For the text-containing cell, return its midpoint in (X, Y) coordinate format. 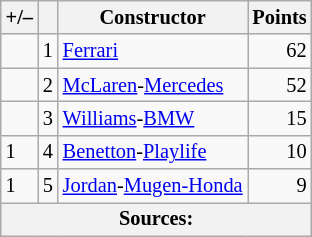
Williams-BMW (153, 118)
Points (280, 17)
4 (48, 152)
Sources: (156, 219)
62 (280, 51)
5 (48, 186)
Constructor (153, 17)
McLaren-Mercedes (153, 85)
3 (48, 118)
9 (280, 186)
15 (280, 118)
2 (48, 85)
10 (280, 152)
Benetton-Playlife (153, 152)
Jordan-Mugen-Honda (153, 186)
+/– (20, 17)
Ferrari (153, 51)
52 (280, 85)
